Scan for the cell matching the given text and deliver its [x, y] coordinate at center. 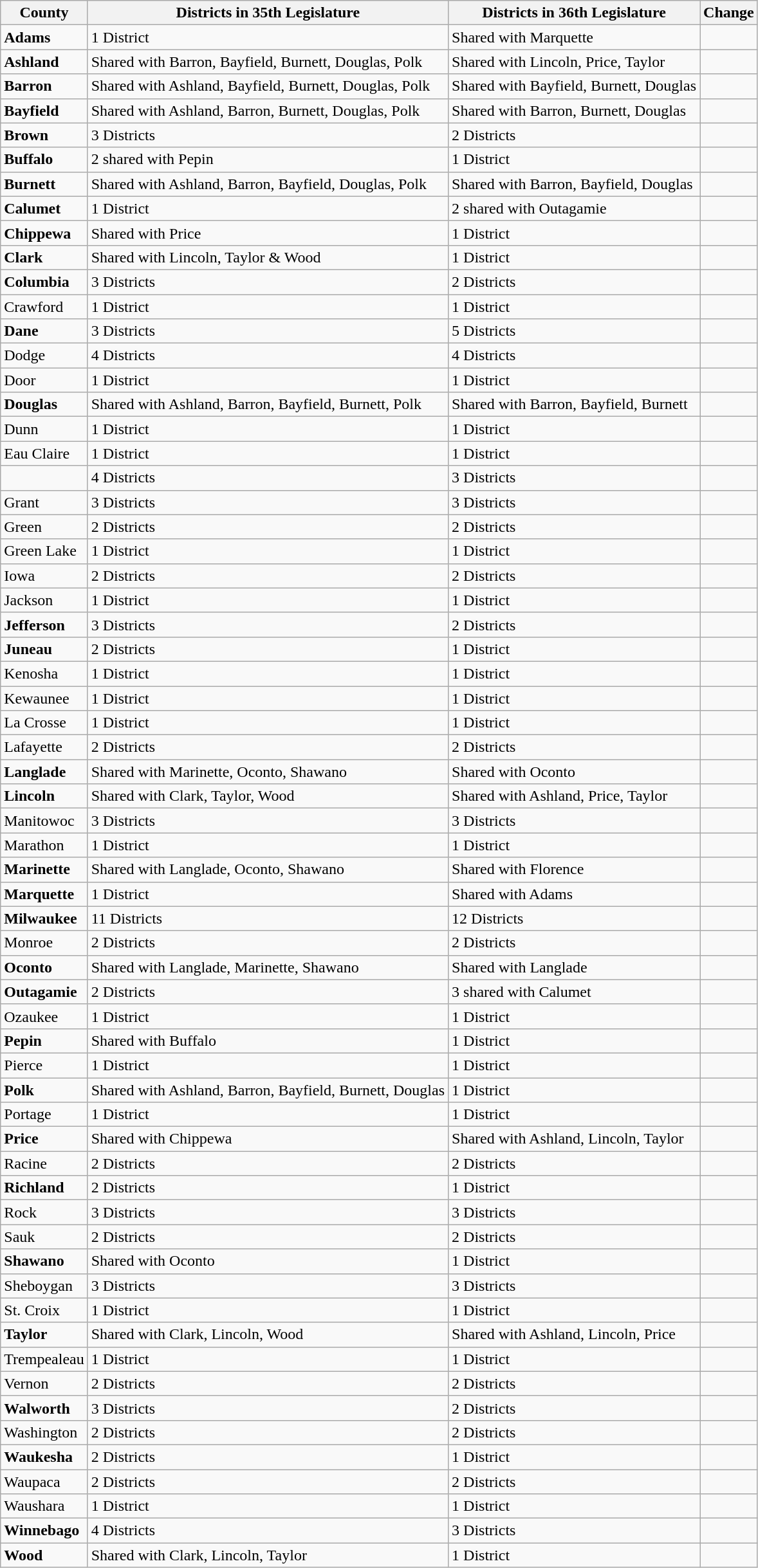
Vernon [44, 1383]
Shared with Langlade, Marinette, Shawano [268, 967]
12 Districts [574, 918]
Polk [44, 1090]
Kewaunee [44, 698]
Jackson [44, 600]
Waushara [44, 1506]
County [44, 13]
Shared with Ashland, Barron, Burnett, Douglas, Polk [268, 111]
Manitowoc [44, 821]
Wood [44, 1555]
2 shared with Outagamie [574, 208]
Clark [44, 257]
Dunn [44, 429]
Marinette [44, 870]
Shared with Lincoln, Price, Taylor [574, 62]
La Crosse [44, 723]
Sauk [44, 1237]
Trempealeau [44, 1359]
Waupaca [44, 1481]
11 Districts [268, 918]
Richland [44, 1188]
Marquette [44, 894]
Outagamie [44, 992]
Adams [44, 37]
Kenosha [44, 673]
Shared with Price [268, 233]
2 shared with Pepin [268, 160]
Burnett [44, 184]
Shared with Ashland, Lincoln, Taylor [574, 1139]
Langlade [44, 772]
Columbia [44, 282]
3 shared with Calumet [574, 992]
Ashland [44, 62]
St. Croix [44, 1310]
Pepin [44, 1041]
Winnebago [44, 1531]
Shared with Langlade, Oconto, Shawano [268, 870]
Ozaukee [44, 1016]
Dane [44, 331]
Shared with Ashland, Price, Taylor [574, 796]
Washington [44, 1432]
Monroe [44, 943]
Oconto [44, 967]
Brown [44, 135]
Marathon [44, 845]
Rock [44, 1212]
Shared with Clark, Taylor, Wood [268, 796]
Walworth [44, 1408]
Taylor [44, 1335]
Shared with Ashland, Barron, Bayfield, Burnett, Douglas [268, 1090]
Shared with Clark, Lincoln, Taylor [268, 1555]
Crawford [44, 307]
Buffalo [44, 160]
Racine [44, 1163]
Eau Claire [44, 453]
Shared with Ashland, Bayfield, Burnett, Douglas, Polk [268, 86]
Shared with Lincoln, Taylor & Wood [268, 257]
Waukesha [44, 1457]
Shared with Clark, Lincoln, Wood [268, 1335]
Bayfield [44, 111]
Shared with Ashland, Barron, Bayfield, Burnett, Polk [268, 405]
Districts in 36th Legislature [574, 13]
Shared with Barron, Bayfield, Burnett, Douglas, Polk [268, 62]
Portage [44, 1115]
Shared with Marquette [574, 37]
Juneau [44, 649]
Barron [44, 86]
5 Districts [574, 331]
Shared with Buffalo [268, 1041]
Pierce [44, 1065]
Change [729, 13]
Districts in 35th Legislature [268, 13]
Green [44, 527]
Sheboygan [44, 1286]
Shawano [44, 1261]
Lincoln [44, 796]
Chippewa [44, 233]
Shared with Florence [574, 870]
Shared with Marinette, Oconto, Shawano [268, 772]
Shared with Ashland, Barron, Bayfield, Douglas, Polk [268, 184]
Lafayette [44, 747]
Grant [44, 502]
Iowa [44, 576]
Shared with Ashland, Lincoln, Price [574, 1335]
Door [44, 380]
Shared with Barron, Burnett, Douglas [574, 111]
Shared with Adams [574, 894]
Shared with Langlade [574, 967]
Shared with Barron, Bayfield, Burnett [574, 405]
Price [44, 1139]
Shared with Chippewa [268, 1139]
Green Lake [44, 551]
Shared with Bayfield, Burnett, Douglas [574, 86]
Calumet [44, 208]
Shared with Barron, Bayfield, Douglas [574, 184]
Dodge [44, 356]
Douglas [44, 405]
Jefferson [44, 624]
Milwaukee [44, 918]
